Capture the cell that displays the provided text and extract its (X, Y) central coordinate. 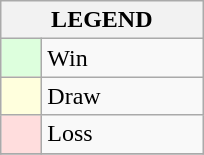
LEGEND (102, 20)
Loss (122, 134)
Draw (122, 96)
Win (122, 58)
